Pinpoint the cell where the given text exists, returning its [X, Y] midpoint coordinate. 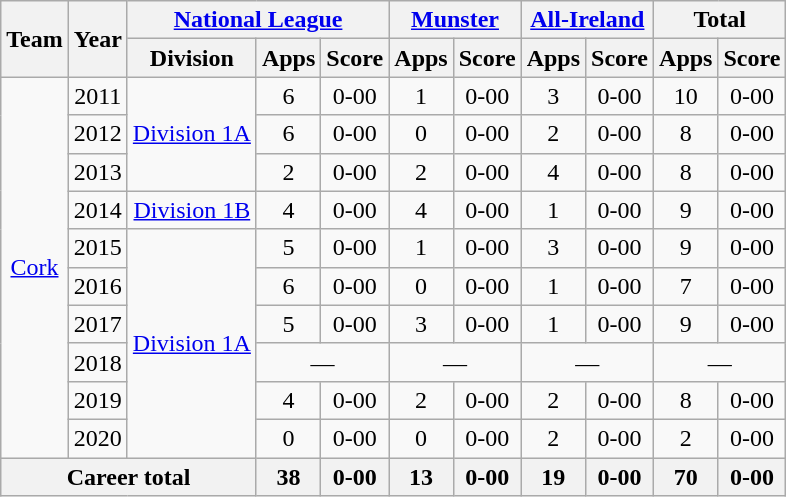
2020 [98, 438]
2018 [98, 362]
Career total [129, 477]
2012 [98, 134]
Year [98, 39]
2017 [98, 324]
All-Ireland [587, 20]
2011 [98, 96]
13 [421, 477]
National League [258, 20]
2016 [98, 286]
Cork [35, 268]
19 [553, 477]
2015 [98, 248]
Total [720, 20]
Munster [455, 20]
2019 [98, 400]
Division [192, 58]
10 [686, 96]
Division 1B [192, 210]
7 [686, 286]
70 [686, 477]
38 [288, 477]
2013 [98, 172]
2014 [98, 210]
Team [35, 39]
